Identify which cell holds the provided text, then report its [x, y] central coordinate. 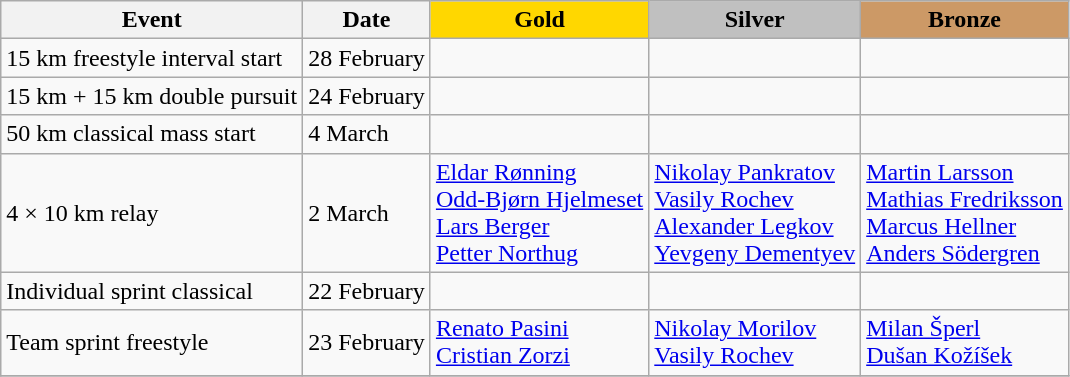
Nikolay MorilovVasily Rochev [755, 342]
Bronze [965, 20]
Silver [755, 20]
23 February [367, 342]
4 March [367, 134]
24 February [367, 96]
2 March [367, 212]
Renato PasiniCristian Zorzi [539, 342]
15 km freestyle interval start [152, 58]
Martin LarssonMathias FredrikssonMarcus HellnerAnders Södergren [965, 212]
Gold [539, 20]
22 February [367, 291]
28 February [367, 58]
Nikolay PankratovVasily RochevAlexander LegkovYevgeny Dementyev [755, 212]
15 km + 15 km double pursuit [152, 96]
Individual sprint classical [152, 291]
4 × 10 km relay [152, 212]
Milan ŠperlDušan Kožíšek [965, 342]
50 km classical mass start [152, 134]
Date [367, 20]
Eldar RønningOdd-Bjørn HjelmesetLars BergerPetter Northug [539, 212]
Event [152, 20]
Team sprint freestyle [152, 342]
